Extract the [X, Y] coordinate from the center of the cell holding the provided text.  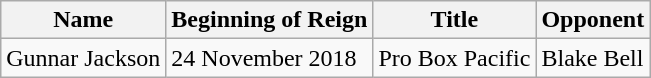
Opponent [593, 20]
Beginning of Reign [270, 20]
24 November 2018 [270, 58]
Title [454, 20]
Pro Box Pacific [454, 58]
Name [84, 20]
Gunnar Jackson [84, 58]
Blake Bell [593, 58]
